Return the (X, Y) coordinate for the center point of the cell that contains the specified text.  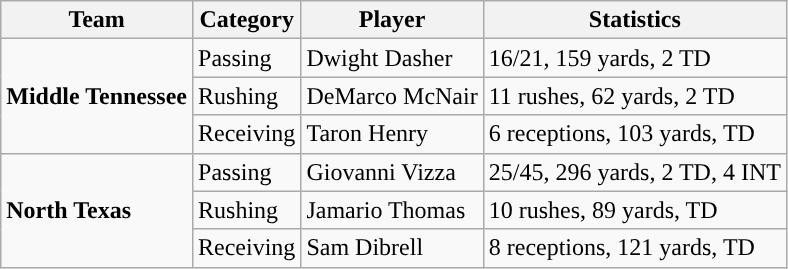
Category (247, 20)
North Texas (97, 210)
6 receptions, 103 yards, TD (634, 134)
16/21, 159 yards, 2 TD (634, 58)
11 rushes, 62 yards, 2 TD (634, 96)
Statistics (634, 20)
Player (392, 20)
25/45, 296 yards, 2 TD, 4 INT (634, 172)
Sam Dibrell (392, 248)
Giovanni Vizza (392, 172)
Team (97, 20)
Taron Henry (392, 134)
DeMarco McNair (392, 96)
Jamario Thomas (392, 210)
Middle Tennessee (97, 96)
8 receptions, 121 yards, TD (634, 248)
10 rushes, 89 yards, TD (634, 210)
Dwight Dasher (392, 58)
